Capture the cell that displays the provided text and extract its [x, y] central coordinate. 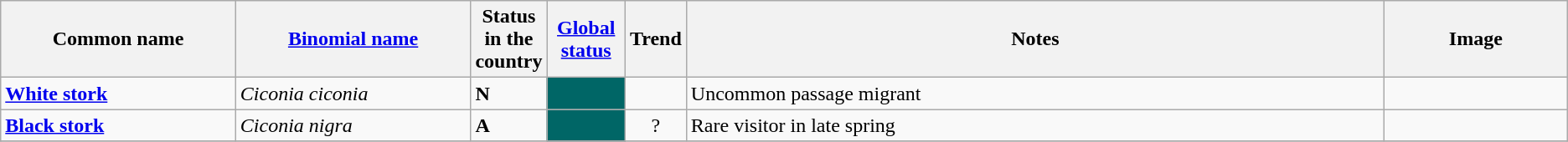
Rare visitor in late spring [1035, 125]
Common name [119, 39]
Uncommon passage migrant [1035, 94]
Status in the country [509, 39]
Black stork [119, 125]
Image [1476, 39]
Notes [1035, 39]
White stork [119, 94]
Trend [655, 39]
Ciconia nigra [353, 125]
A [509, 125]
Ciconia ciconia [353, 94]
N [509, 94]
? [655, 125]
Global status [586, 39]
Binomial name [353, 39]
